From the cell containing the given text, extract its center point as (X, Y) coordinate. 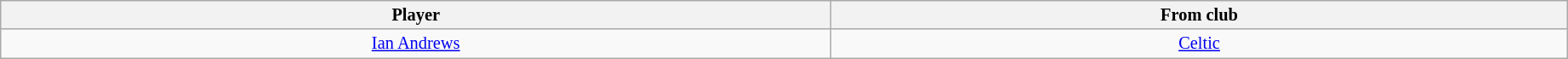
Celtic (1200, 44)
Player (416, 15)
Ian Andrews (416, 44)
From club (1200, 15)
